Output the (X, Y) coordinate of the center of the cell containing the given text.  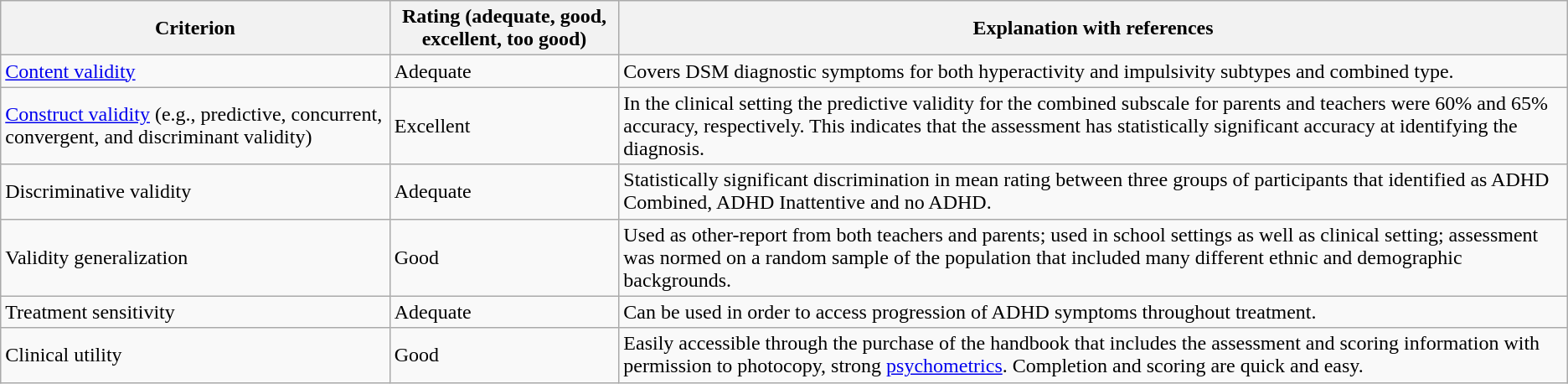
Discriminative validity (195, 191)
Content validity (195, 71)
Construct validity (e.g., predictive, concurrent, convergent, and discriminant validity) (195, 126)
Excellent (504, 126)
Clinical utility (195, 355)
Treatment sensitivity (195, 312)
Can be used in order to access progression of ADHD symptoms throughout treatment. (1093, 312)
Validity generalization (195, 257)
Rating (adequate, good, excellent, too good) (504, 29)
Covers DSM diagnostic symptoms for both hyperactivity and impulsivity subtypes and combined type. (1093, 71)
Criterion (195, 29)
Explanation with references (1093, 29)
